Search for the cell housing the specified text and yield its [x, y] center coordinate. 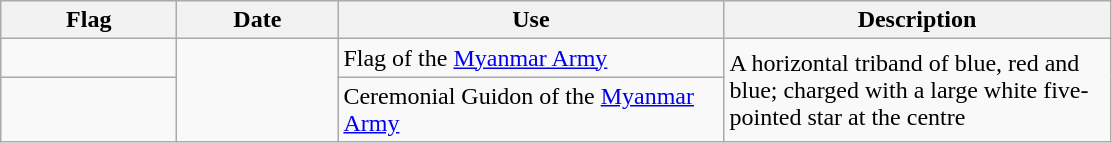
Use [531, 20]
Ceremonial Guidon of the Myanmar Army [531, 110]
Date [258, 20]
Flag of the Myanmar Army [531, 58]
Description [917, 20]
A horizontal triband of blue, red and blue; charged with a large white five-pointed star at the centre [917, 90]
Flag [89, 20]
